Scan for the cell matching the given text and deliver its (x, y) coordinate at center. 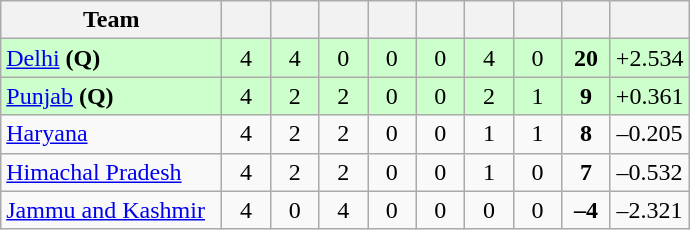
Jammu and Kashmir (112, 210)
–0.532 (650, 172)
Himachal Pradesh (112, 172)
+2.534 (650, 58)
7 (586, 172)
Delhi (Q) (112, 58)
20 (586, 58)
Punjab (Q) (112, 96)
Haryana (112, 134)
–2.321 (650, 210)
–0.205 (650, 134)
9 (586, 96)
–4 (586, 210)
+0.361 (650, 96)
8 (586, 134)
Team (112, 20)
